Return (X, Y) of the center of cell containing provided text 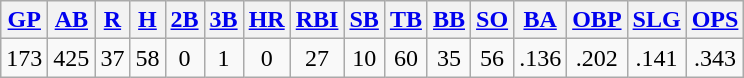
HR (266, 20)
SO (492, 20)
R (112, 20)
RBI (317, 20)
SB (364, 20)
2B (184, 20)
58 (148, 58)
.202 (597, 58)
GP (24, 20)
H (148, 20)
35 (448, 58)
37 (112, 58)
AB (72, 20)
3B (224, 20)
.141 (656, 58)
.343 (715, 58)
425 (72, 58)
60 (406, 58)
56 (492, 58)
OBP (597, 20)
TB (406, 20)
1 (224, 58)
BB (448, 20)
10 (364, 58)
.136 (540, 58)
SLG (656, 20)
27 (317, 58)
OPS (715, 20)
173 (24, 58)
BA (540, 20)
